Pinpoint the cell where the given text exists, returning its (X, Y) midpoint coordinate. 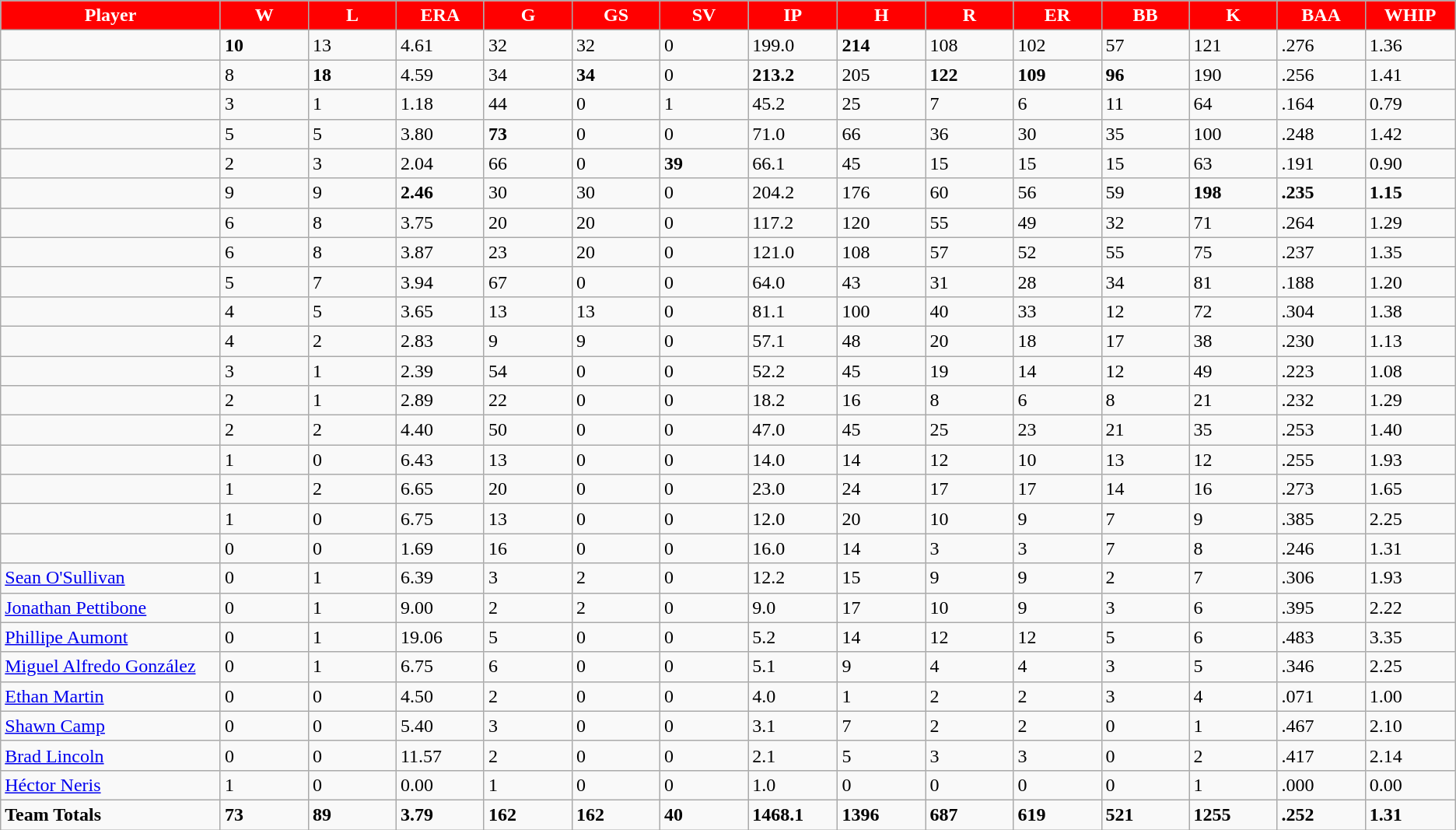
72 (1234, 311)
2.14 (1410, 755)
199.0 (793, 45)
31 (969, 282)
Team Totals (110, 814)
.467 (1321, 726)
BAA (1321, 16)
WHIP (1410, 16)
0.90 (1410, 163)
19.06 (440, 637)
22 (527, 401)
2.22 (1410, 608)
64.0 (793, 282)
213.2 (793, 75)
G (527, 16)
Miguel Alfredo González (110, 667)
GS (616, 16)
.395 (1321, 608)
71.0 (793, 134)
190 (1234, 75)
Brad Lincoln (110, 755)
3.80 (440, 134)
0.79 (1410, 104)
60 (969, 193)
.164 (1321, 104)
2.89 (440, 401)
121.0 (793, 252)
4.0 (793, 696)
K (1234, 16)
52.2 (793, 371)
.232 (1321, 401)
71 (1234, 222)
1.40 (1410, 430)
H (882, 16)
.255 (1321, 460)
.191 (1321, 163)
.253 (1321, 430)
3.75 (440, 222)
52 (1058, 252)
6.65 (440, 489)
89 (352, 814)
.248 (1321, 134)
1.20 (1410, 282)
120 (882, 222)
48 (882, 341)
3.79 (440, 814)
96 (1145, 75)
SV (705, 16)
.306 (1321, 578)
.346 (1321, 667)
6.43 (440, 460)
.230 (1321, 341)
1.0 (793, 785)
W (264, 16)
43 (882, 282)
2.83 (440, 341)
198 (1234, 193)
619 (1058, 814)
.223 (1321, 371)
4.61 (440, 45)
1.13 (1410, 341)
Shawn Camp (110, 726)
1.38 (1410, 311)
6.39 (440, 578)
121 (1234, 45)
117.2 (793, 222)
19 (969, 371)
2.1 (793, 755)
9.0 (793, 608)
54 (527, 371)
39 (705, 163)
23.0 (793, 489)
38 (1234, 341)
1.42 (1410, 134)
1.18 (440, 104)
1.00 (1410, 696)
Jonathan Pettibone (110, 608)
50 (527, 430)
.071 (1321, 696)
1.65 (1410, 489)
1.36 (1410, 45)
BB (1145, 16)
122 (969, 75)
ER (1058, 16)
.273 (1321, 489)
33 (1058, 311)
Héctor Neris (110, 785)
.417 (1321, 755)
521 (1145, 814)
687 (969, 814)
Player (110, 16)
.276 (1321, 45)
1.35 (1410, 252)
81.1 (793, 311)
1.15 (1410, 193)
3.94 (440, 282)
47.0 (793, 430)
1.69 (440, 548)
12.2 (793, 578)
204.2 (793, 193)
3.87 (440, 252)
1396 (882, 814)
56 (1058, 193)
57.1 (793, 341)
18.2 (793, 401)
.252 (1321, 814)
59 (1145, 193)
102 (1058, 45)
66.1 (793, 163)
.235 (1321, 193)
3.1 (793, 726)
176 (882, 193)
28 (1058, 282)
11 (1145, 104)
3.35 (1410, 637)
9.00 (440, 608)
Ethan Martin (110, 696)
2.04 (440, 163)
.000 (1321, 785)
214 (882, 45)
IP (793, 16)
.246 (1321, 548)
4.40 (440, 430)
.237 (1321, 252)
Sean O'Sullivan (110, 578)
75 (1234, 252)
2.39 (440, 371)
.483 (1321, 637)
ERA (440, 16)
4.59 (440, 75)
3.65 (440, 311)
36 (969, 134)
4.50 (440, 696)
2.10 (1410, 726)
109 (1058, 75)
45.2 (793, 104)
12.0 (793, 519)
205 (882, 75)
5.2 (793, 637)
24 (882, 489)
1255 (1234, 814)
2.46 (440, 193)
81 (1234, 282)
R (969, 16)
5.40 (440, 726)
63 (1234, 163)
1.08 (1410, 371)
Phillipe Aumont (110, 637)
67 (527, 282)
.385 (1321, 519)
.188 (1321, 282)
16.0 (793, 548)
5.1 (793, 667)
64 (1234, 104)
.256 (1321, 75)
1468.1 (793, 814)
.264 (1321, 222)
11.57 (440, 755)
14.0 (793, 460)
44 (527, 104)
.304 (1321, 311)
1.41 (1410, 75)
L (352, 16)
